Identify which cell holds the provided text, then report its [x, y] central coordinate. 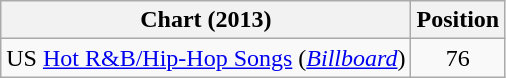
Position [458, 20]
76 [458, 58]
US Hot R&B/Hip-Hop Songs (Billboard) [206, 58]
Chart (2013) [206, 20]
